Locate the cell with the specified text and output its (x, y) center coordinate. 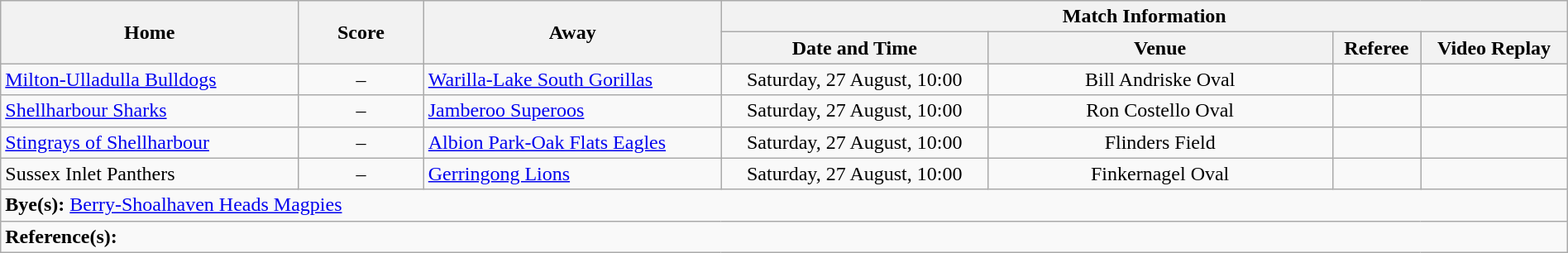
Bill Andriske Oval (1159, 79)
Gerringong Lions (572, 174)
Venue (1159, 48)
Finkernagel Oval (1159, 174)
Shellharbour Sharks (150, 111)
Albion Park-Oak Flats Eagles (572, 142)
Date and Time (854, 48)
Video Replay (1494, 48)
Flinders Field (1159, 142)
Match Information (1145, 17)
Jamberoo Superoos (572, 111)
Score (361, 32)
Stingrays of Shellharbour (150, 142)
Home (150, 32)
Referee (1376, 48)
Reference(s): (784, 236)
Ron Costello Oval (1159, 111)
Away (572, 32)
Sussex Inlet Panthers (150, 174)
Warilla-Lake South Gorillas (572, 79)
Bye(s): Berry-Shoalhaven Heads Magpies (784, 205)
Milton-Ulladulla Bulldogs (150, 79)
